Search for the cell housing the specified text and yield its [x, y] center coordinate. 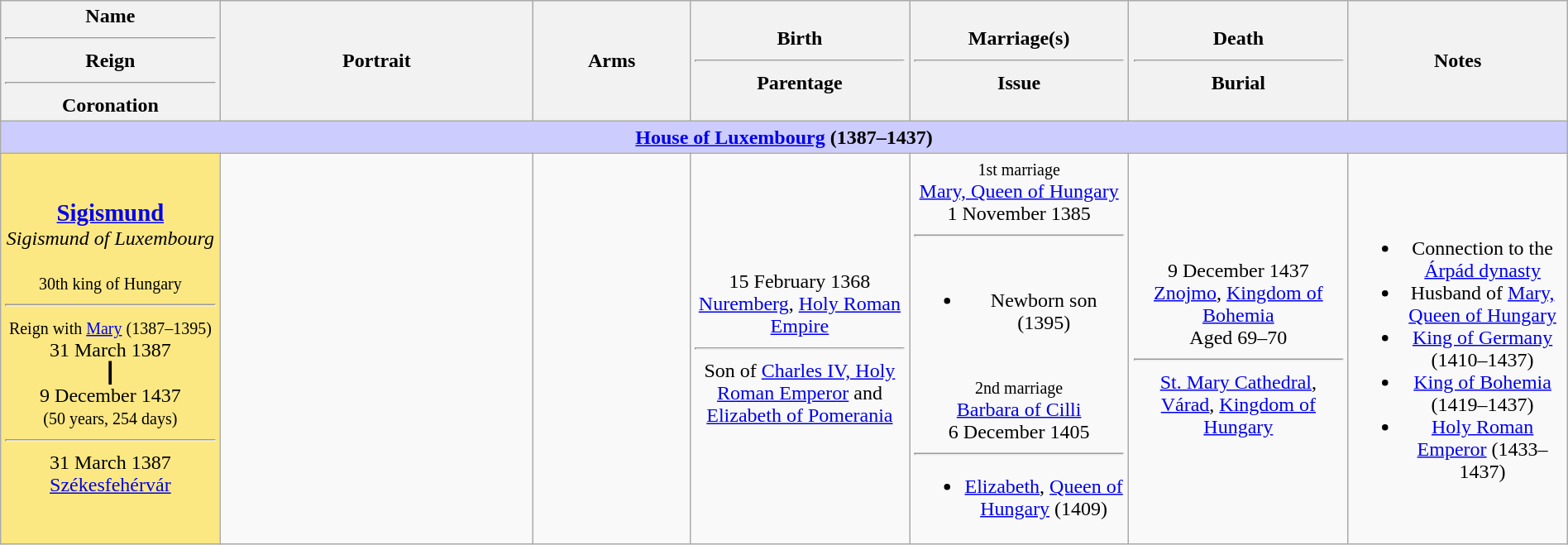
DeathBurial [1239, 61]
Arms [612, 61]
Portrait [377, 61]
15 February 1368Nuremberg, Holy Roman EmpireSon of Charles IV, Holy Roman Emperor and Elizabeth of Pomerania [799, 349]
BirthParentage [799, 61]
1st marriageMary, Queen of Hungary1 November 1385Newborn son (1395)2nd marriageBarbara of Cilli6 December 1405Elizabeth, Queen of Hungary (1409) [1019, 349]
Notes [1457, 61]
Connection to the Árpád dynastyHusband of Mary, Queen of HungaryKing of Germany (1410–1437)King of Bohemia (1419–1437)Holy Roman Emperor (1433–1437) [1457, 349]
House of Luxembourg (1387–1437) [784, 137]
NameReignCoronation [111, 61]
9 December 1437Znojmo, Kingdom of BohemiaAged 69–70St. Mary Cathedral, Várad, Kingdom of Hungary [1239, 349]
Marriage(s)Issue [1019, 61]
